For the text-containing cell, return its midpoint in (x, y) coordinate format. 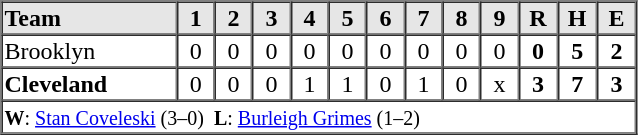
Cleveland (90, 84)
E (616, 18)
W: Stan Coveleski (3–0) L: Burleigh Grimes (1–2) (319, 116)
H (578, 18)
4 (310, 18)
Brooklyn (90, 50)
R (538, 18)
8 (461, 18)
9 (499, 18)
x (499, 84)
Team (90, 18)
6 (385, 18)
